Pinpoint the cell where the given text exists, returning its (x, y) midpoint coordinate. 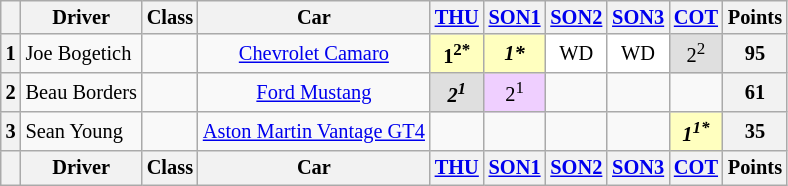
61 (755, 92)
1* (515, 54)
Sean Young (82, 132)
3 (11, 132)
1 (11, 54)
2 (11, 92)
95 (755, 54)
12* (457, 54)
Ford Mustang (314, 92)
Chevrolet Camaro (314, 54)
Joe Bogetich (82, 54)
22 (696, 54)
Aston Martin Vantage GT4 (314, 132)
11* (696, 132)
Beau Borders (82, 92)
35 (755, 132)
